Identify which cell holds the provided text, then report its (x, y) central coordinate. 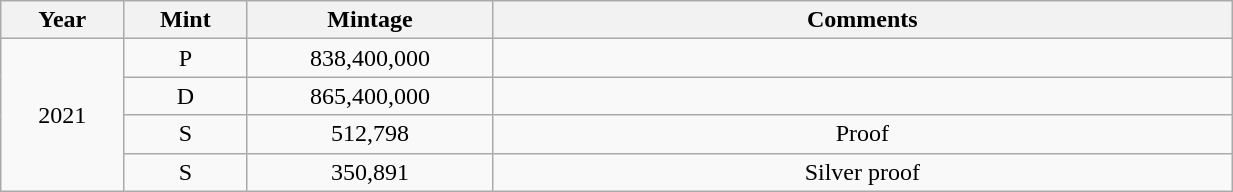
2021 (62, 115)
Mint (186, 20)
Mintage (370, 20)
Proof (862, 134)
Year (62, 20)
512,798 (370, 134)
838,400,000 (370, 58)
350,891 (370, 172)
P (186, 58)
Silver proof (862, 172)
865,400,000 (370, 96)
D (186, 96)
Comments (862, 20)
